Scan for the cell matching the given text and deliver its [x, y] coordinate at center. 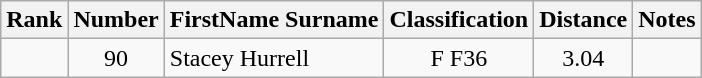
90 [116, 58]
Notes [667, 20]
Number [116, 20]
FirstName Surname [274, 20]
F F36 [459, 58]
Rank [34, 20]
3.04 [584, 58]
Stacey Hurrell [274, 58]
Classification [459, 20]
Distance [584, 20]
